Extract the (x, y) coordinate from the center of the cell holding the provided text.  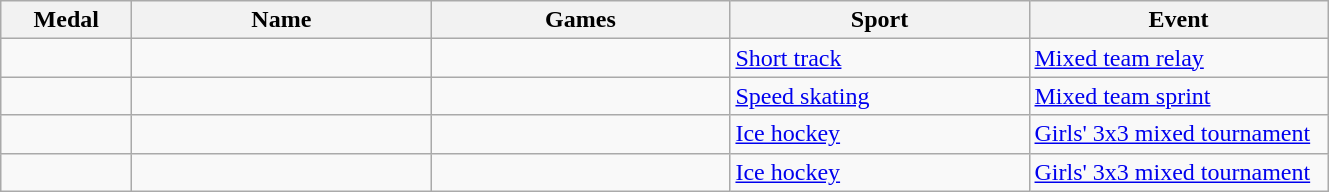
Mixed team sprint (1178, 96)
Sport (880, 20)
Mixed team relay (1178, 58)
Event (1178, 20)
Name (282, 20)
Games (580, 20)
Medal (66, 20)
Short track (880, 58)
Speed skating (880, 96)
